Scan for the cell matching the given text and deliver its (X, Y) coordinate at center. 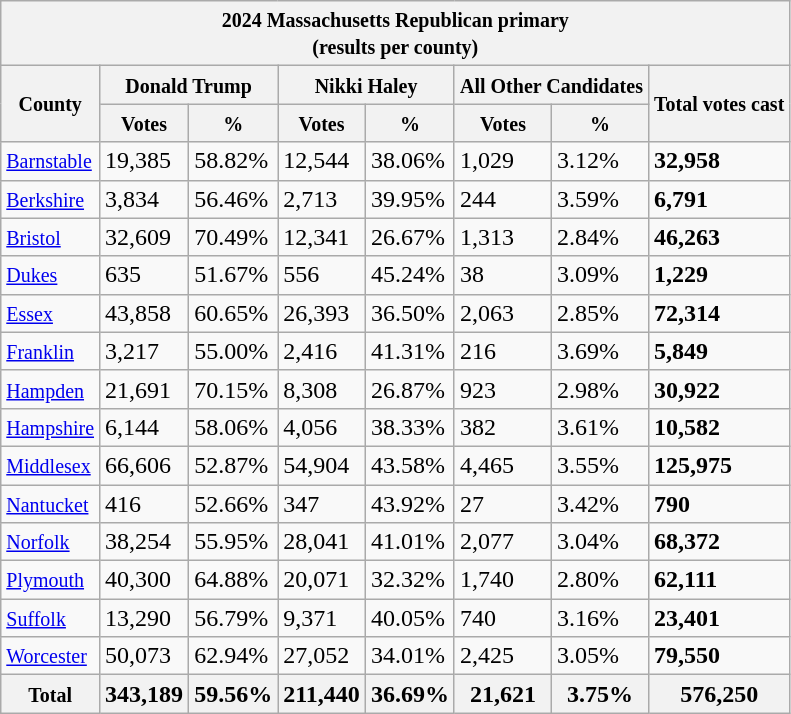
2,713 (322, 199)
244 (502, 199)
51.67% (234, 275)
26.87% (410, 389)
Essex (50, 313)
32.32% (410, 580)
32,609 (144, 237)
60.65% (234, 313)
3.12% (600, 161)
3.16% (600, 618)
50,073 (144, 656)
3.42% (600, 503)
40.05% (410, 618)
Hampshire (50, 427)
216 (502, 351)
13,290 (144, 618)
1,740 (502, 580)
62,111 (718, 580)
43.58% (410, 465)
Franklin (50, 351)
43.92% (410, 503)
41.01% (410, 542)
52.87% (234, 465)
32,958 (718, 161)
58.06% (234, 427)
8,308 (322, 389)
923 (502, 389)
36.69% (410, 694)
2.85% (600, 313)
2,416 (322, 351)
382 (502, 427)
46,263 (718, 237)
211,440 (322, 694)
10,582 (718, 427)
2.84% (600, 237)
Bristol (50, 237)
64.88% (234, 580)
58.82% (234, 161)
Dukes (50, 275)
59.56% (234, 694)
Barnstable (50, 161)
40,300 (144, 580)
4,056 (322, 427)
343,189 (144, 694)
556 (322, 275)
12,544 (322, 161)
12,341 (322, 237)
2.80% (600, 580)
38 (502, 275)
1,229 (718, 275)
3.69% (600, 351)
38,254 (144, 542)
43,858 (144, 313)
68,372 (718, 542)
2024 Massachusetts Republican primary(results per county) (396, 34)
41.31% (410, 351)
6,791 (718, 199)
576,250 (718, 694)
38.06% (410, 161)
70.49% (234, 237)
125,975 (718, 465)
Plymouth (50, 580)
635 (144, 275)
Berkshire (50, 199)
Donald Trump (189, 85)
6,144 (144, 427)
Nantucket (50, 503)
39.95% (410, 199)
1,313 (502, 237)
20,071 (322, 580)
26.67% (410, 237)
2,063 (502, 313)
54,904 (322, 465)
416 (144, 503)
3.09% (600, 275)
3.55% (600, 465)
19,385 (144, 161)
3.59% (600, 199)
56.79% (234, 618)
9,371 (322, 618)
Suffolk (50, 618)
45.24% (410, 275)
2,425 (502, 656)
27 (502, 503)
55.95% (234, 542)
Hampden (50, 389)
Middlesex (50, 465)
62.94% (234, 656)
55.00% (234, 351)
34.01% (410, 656)
3.04% (600, 542)
Norfolk (50, 542)
72,314 (718, 313)
4,465 (502, 465)
3.75% (600, 694)
3.05% (600, 656)
36.50% (410, 313)
21,621 (502, 694)
38.33% (410, 427)
5,849 (718, 351)
3.61% (600, 427)
52.66% (234, 503)
28,041 (322, 542)
Nikki Haley (366, 85)
347 (322, 503)
1,029 (502, 161)
66,606 (144, 465)
2,077 (502, 542)
70.15% (234, 389)
79,550 (718, 656)
56.46% (234, 199)
30,922 (718, 389)
Worcester (50, 656)
3,834 (144, 199)
2.98% (600, 389)
County (50, 104)
27,052 (322, 656)
Total (50, 694)
23,401 (718, 618)
All Other Candidates (551, 85)
Total votes cast (718, 104)
790 (718, 503)
21,691 (144, 389)
26,393 (322, 313)
740 (502, 618)
3,217 (144, 351)
